Search for the cell housing the specified text and yield its [x, y] center coordinate. 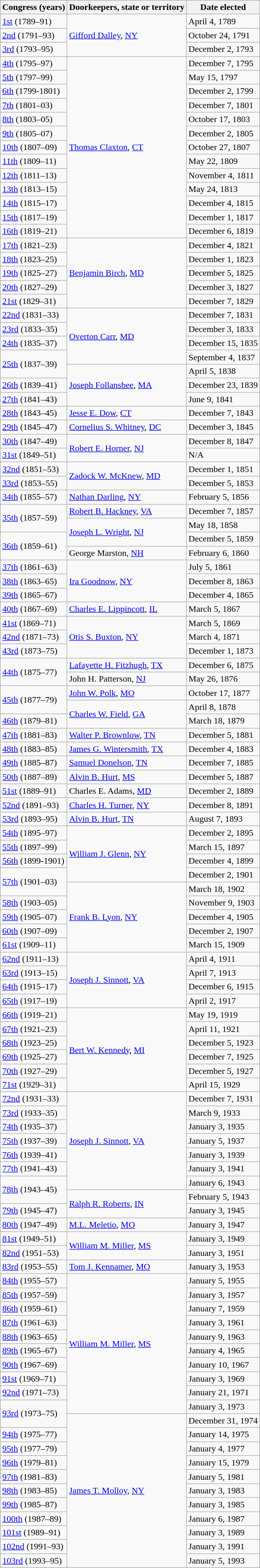
May 24, 1813 [223, 189]
32nd (1851–53) [34, 469]
55th (1897–99) [34, 847]
January 3, 1991 [223, 1547]
April 4, 1911 [223, 959]
19th (1825–27) [34, 273]
15th (1817–19) [34, 217]
December 1, 1817 [223, 217]
October 17, 1877 [223, 693]
59th (1905–07) [34, 917]
100th (1987–89) [34, 1519]
48th (1883–85) [34, 749]
April 15, 1929 [223, 1085]
March 18, 1879 [223, 721]
73rd (1933–35) [34, 1113]
Jesse E. Dow, CT [127, 413]
January 3, 1973 [223, 1407]
April 8, 1878 [223, 707]
9th (1805–07) [34, 133]
March 18, 1902 [223, 889]
December 2, 1901 [223, 875]
6th (1799-1801) [34, 91]
October 17, 1803 [223, 119]
4th (1795–97) [34, 63]
30th (1847–49) [34, 441]
13th (1813–15) [34, 189]
January 5, 1981 [223, 1476]
80th (1947–49) [34, 1225]
68th (1923–25) [34, 1043]
Doorkeepers, state or territory [127, 7]
January 5, 1937 [223, 1141]
57th (1901–03) [34, 882]
March 15, 1897 [223, 847]
95th (1977–79) [34, 1449]
December 4, 1815 [223, 203]
63rd (1913–15) [34, 973]
April 2, 1917 [223, 1001]
Charles W. Field, GA [127, 714]
54th (1895–97) [34, 833]
37th (1861–63) [34, 567]
Robert E. Horner, NJ [127, 448]
February 5, 1856 [223, 497]
January 3, 1939 [223, 1155]
89th (1965–67) [34, 1351]
50th (1887–89) [34, 777]
34th (1855–57) [34, 497]
38th (1863–65) [34, 581]
December 5, 1825 [223, 273]
Charles E. Lippincott, IL [127, 609]
58th (1903–05) [34, 903]
December 5, 1853 [223, 483]
Robert B. Hackney, VA [127, 511]
December 7, 1831 [223, 315]
December 6, 1915 [223, 987]
December 1, 1823 [223, 259]
James T. Molloy, NY [127, 1490]
December 7, 1795 [223, 63]
January 14, 1975 [223, 1435]
July 5, 1861 [223, 567]
67th (1921–23) [34, 1029]
74th (1935–37) [34, 1127]
December 1, 1851 [223, 469]
December 7, 1843 [223, 413]
28th (1843–45) [34, 413]
77th (1941–43) [34, 1169]
87th (1961–63) [34, 1323]
January 3, 1949 [223, 1239]
March 4, 1871 [223, 637]
December 7, 1857 [223, 511]
December 7, 1885 [223, 763]
January 5, 1993 [223, 1561]
22nd (1831–33) [34, 315]
1st (1789–91) [34, 21]
97th (1981–83) [34, 1476]
December 5, 1923 [223, 1043]
51st (1889–91) [34, 791]
December 6, 1875 [223, 665]
April 7, 1913 [223, 973]
35th (1857–59) [34, 518]
December 5, 1881 [223, 735]
101st (1989–91) [34, 1533]
December 8, 1863 [223, 581]
October 24, 1791 [223, 35]
January 3, 1983 [223, 1490]
56th (1899-1901) [34, 861]
December 23, 1839 [223, 385]
December 7, 1931 [223, 1099]
10th (1807–09) [34, 147]
December 2, 1907 [223, 931]
December 8, 1847 [223, 441]
December 3, 1845 [223, 427]
January 15, 1979 [223, 1462]
January 10, 1967 [223, 1365]
Cornelius S. Whitney, DC [127, 427]
81st (1949–51) [34, 1239]
December 5, 1887 [223, 777]
91st (1969–71) [34, 1379]
March 9, 1933 [223, 1113]
46th (1879–81) [34, 721]
45th (1877–79) [34, 700]
December 3, 1827 [223, 287]
January 3, 1941 [223, 1169]
7th (1801–03) [34, 105]
33rd (1853–55) [34, 483]
December 2, 1889 [223, 791]
27th (1841–43) [34, 399]
December 3, 1833 [223, 329]
39th (1865–67) [34, 595]
42nd (1871–73) [34, 637]
Thomas Claxton, CT [127, 147]
December 7, 1801 [223, 105]
April 11, 1921 [223, 1029]
December 2, 1793 [223, 49]
Gifford Dalley, NY [127, 35]
John W. Polk, MO [127, 693]
January 21, 1971 [223, 1393]
Ralph R. Roberts, IN [127, 1204]
James G. Wintersmith, TX [127, 749]
January 9, 1963 [223, 1337]
53rd (1893–95) [34, 819]
January 4, 1977 [223, 1449]
21st (1829–31) [34, 301]
December 4, 1821 [223, 245]
December 6, 1819 [223, 231]
November 9, 1903 [223, 903]
January 3, 1989 [223, 1533]
18th (1823–25) [34, 259]
December 7, 1925 [223, 1057]
92nd (1971–73) [34, 1393]
Samuel Donelson, TN [127, 763]
December 8, 1891 [223, 805]
8th (1803–05) [34, 119]
17th (1821–23) [34, 245]
January 3, 1985 [223, 1504]
72nd (1931–33) [34, 1099]
90th (1967–69) [34, 1365]
June 9, 1841 [223, 399]
January 3, 1947 [223, 1225]
40th (1867–69) [34, 609]
85th (1957–59) [34, 1294]
February 6, 1860 [223, 553]
January 6, 1943 [223, 1183]
May 26, 1876 [223, 679]
Otis S. Buxton, NY [127, 637]
December 31, 1974 [223, 1421]
December 4, 1905 [223, 917]
84th (1955–57) [34, 1281]
82nd (1951–53) [34, 1253]
December 1, 1873 [223, 651]
January 3, 1935 [223, 1127]
70th (1927–29) [34, 1071]
52nd (1891–93) [34, 805]
Zadock W. McKnew, MD [127, 476]
26th (1839–41) [34, 385]
3rd (1793–95) [34, 49]
31st (1849–51) [34, 455]
Joseph L. Wright, NJ [127, 532]
December 2, 1895 [223, 833]
January 3, 1953 [223, 1267]
96th (1979–81) [34, 1462]
December 5, 1927 [223, 1071]
64th (1915–17) [34, 987]
January 3, 1957 [223, 1294]
47th (1881–83) [34, 735]
103rd (1993–95) [34, 1561]
29th (1845–47) [34, 427]
N/A [223, 455]
M.L. Meletio, MO [127, 1225]
April 5, 1838 [223, 371]
2nd (1791–93) [34, 35]
Ira Goodnow, NY [127, 581]
August 7, 1893 [223, 819]
John H. Patterson, NJ [127, 679]
March 5, 1869 [223, 623]
43rd (1873–75) [34, 651]
January 3, 1945 [223, 1211]
December 4, 1899 [223, 861]
January 6, 1987 [223, 1519]
May 19, 1919 [223, 1015]
36th (1859–61) [34, 546]
41st (1869–71) [34, 623]
79th (1945–47) [34, 1211]
83rd (1953–55) [34, 1267]
99th (1985–87) [34, 1504]
Charles E. Adams, MD [127, 791]
Charles H. Turner, NY [127, 805]
66th (1919–21) [34, 1015]
16th (1819–21) [34, 231]
Date elected [223, 7]
December 4, 1865 [223, 595]
January 3, 1969 [223, 1379]
62nd (1911–13) [34, 959]
25th (1837–39) [34, 364]
71st (1929–31) [34, 1085]
Bert W. Kennedy, MI [127, 1050]
93rd (1973–75) [34, 1414]
December 2, 1799 [223, 91]
William J. Glenn, NY [127, 854]
65th (1917–19) [34, 1001]
78th (1943–45) [34, 1190]
12th (1811–13) [34, 175]
Joseph Follansbee, MA [127, 385]
December 15, 1835 [223, 343]
December 2, 1805 [223, 133]
69th (1925–27) [34, 1057]
March 5, 1867 [223, 609]
April 4, 1789 [223, 21]
January 5, 1955 [223, 1281]
January 3, 1951 [223, 1253]
September 4, 1837 [223, 357]
Benjamin Birch, MD [127, 273]
May 22, 1809 [223, 161]
102nd (1991–93) [34, 1547]
14th (1815–17) [34, 203]
March 15, 1909 [223, 945]
98th (1983–85) [34, 1490]
Frank B. Lyon, NY [127, 917]
86th (1959–61) [34, 1309]
February 5, 1943 [223, 1197]
76th (1939–41) [34, 1155]
11th (1809–11) [34, 161]
Congress (years) [34, 7]
23rd (1833–35) [34, 329]
20th (1827–29) [34, 287]
Overton Carr, MD [127, 336]
49th (1885–87) [34, 763]
December 5, 1859 [223, 539]
January 4, 1965 [223, 1351]
January 3, 1961 [223, 1323]
88th (1963–65) [34, 1337]
December 7, 1829 [223, 301]
61st (1909–11) [34, 945]
Lafayette H. Fitzhugh, TX [127, 665]
November 4, 1811 [223, 175]
January 7, 1959 [223, 1309]
Walter P. Brownlow, TN [127, 735]
60th (1907–09) [34, 931]
94th (1975–77) [34, 1435]
5th (1797–99) [34, 77]
December 4, 1883 [223, 749]
October 27, 1807 [223, 147]
May 18, 1858 [223, 525]
44th (1875–77) [34, 672]
George Marston, NH [127, 553]
Alvin B. Hurt, TN [127, 819]
75th (1937–39) [34, 1141]
May 15, 1797 [223, 77]
Tom J. Kennamer, MO [127, 1267]
Nathan Darling, NY [127, 497]
24th (1835–37) [34, 343]
Alvin B. Hurt, MS [127, 777]
